Search for the cell housing the specified text and yield its [X, Y] center coordinate. 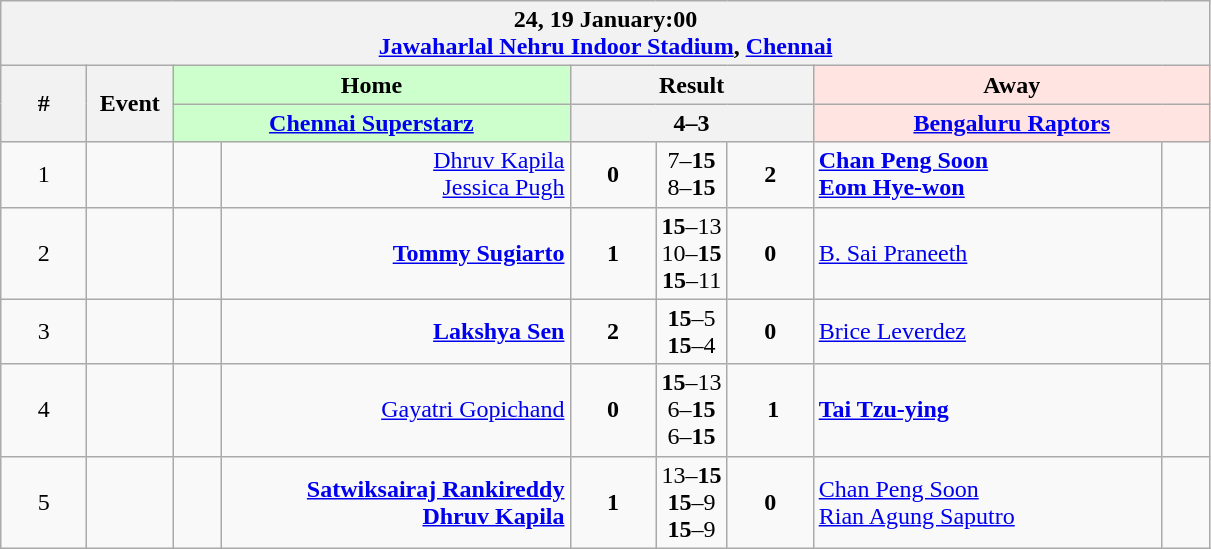
Bengaluru Raptors [1012, 123]
15–1310–1515–11 [692, 253]
# [44, 104]
5 [44, 502]
3 [44, 332]
Lakshya Sen [396, 332]
Event [130, 104]
13–1515–915–9 [692, 502]
Dhruv Kapila Jessica Pugh [396, 174]
15–515–4 [692, 332]
4–3 [692, 123]
Chennai Superstarz [372, 123]
24, 19 January:00Jawaharlal Nehru Indoor Stadium, Chennai [606, 34]
Chan Peng Soon Eom Hye-won [988, 174]
4 [44, 410]
Home [372, 85]
Satwiksairaj Rankireddy Dhruv Kapila [396, 502]
Result [692, 85]
Tommy Sugiarto [396, 253]
Away [1012, 85]
B. Sai Praneeth [988, 253]
Gayatri Gopichand [396, 410]
Tai Tzu-ying [988, 410]
Brice Leverdez [988, 332]
15–136–156–15 [692, 410]
Chan Peng Soon Rian Agung Saputro [988, 502]
7–158–15 [692, 174]
